Determine the (x, y) coordinate at the center of the cell enclosing the given text.  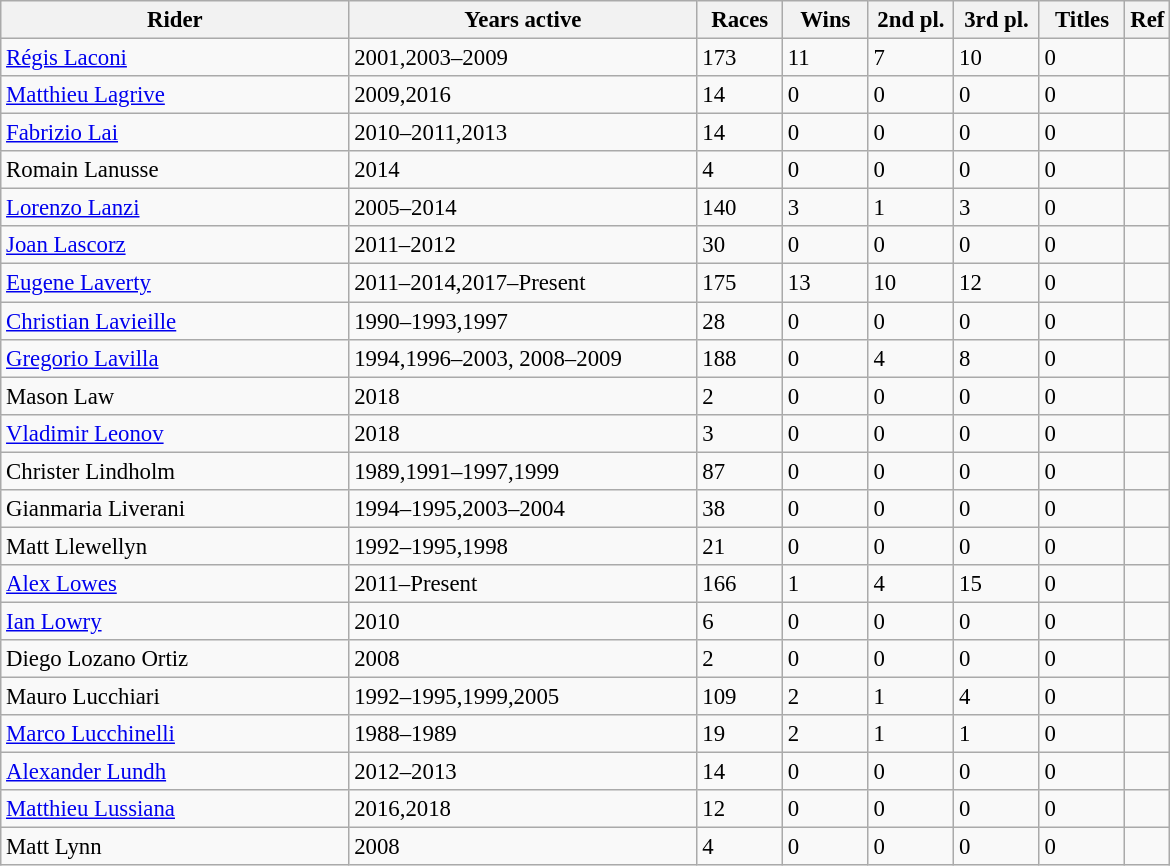
1994–1995,2003–2004 (523, 509)
1988–1989 (523, 734)
1994,1996–2003, 2008–2009 (523, 358)
Joan Lascorz (175, 245)
11 (826, 58)
Wins (826, 20)
2011–2012 (523, 245)
Ref (1148, 20)
2010 (523, 621)
Years active (523, 20)
173 (740, 58)
2016,2018 (523, 809)
188 (740, 358)
2009,2016 (523, 95)
87 (740, 471)
1989,1991–1997,1999 (523, 471)
175 (740, 283)
Eugene Laverty (175, 283)
Matt Llewellyn (175, 546)
2001,2003–2009 (523, 58)
166 (740, 584)
Matthieu Lussiana (175, 809)
109 (740, 697)
Marco Lucchinelli (175, 734)
21 (740, 546)
2014 (523, 170)
1990–1993,1997 (523, 321)
28 (740, 321)
2nd pl. (911, 20)
2005–2014 (523, 208)
1992–1995,1998 (523, 546)
1992–1995,1999,2005 (523, 697)
Christer Lindholm (175, 471)
Alexander Lundh (175, 772)
Gregorio Lavilla (175, 358)
6 (740, 621)
30 (740, 245)
8 (997, 358)
Lorenzo Lanzi (175, 208)
Gianmaria Liverani (175, 509)
38 (740, 509)
Régis Laconi (175, 58)
7 (911, 58)
Diego Lozano Ortiz (175, 659)
Matthieu Lagrive (175, 95)
Fabrizio Lai (175, 133)
13 (826, 283)
Mason Law (175, 396)
Vladimir Leonov (175, 433)
Ian Lowry (175, 621)
19 (740, 734)
3rd pl. (997, 20)
Romain Lanusse (175, 170)
Christian Lavieille (175, 321)
Titles (1082, 20)
15 (997, 584)
140 (740, 208)
Mauro Lucchiari (175, 697)
Rider (175, 20)
Races (740, 20)
2010–2011,2013 (523, 133)
Alex Lowes (175, 584)
2011–Present (523, 584)
Matt Lynn (175, 847)
2012–2013 (523, 772)
2011–2014,2017–Present (523, 283)
